Determine the (x, y) coordinate at the center of the cell enclosing the given text.  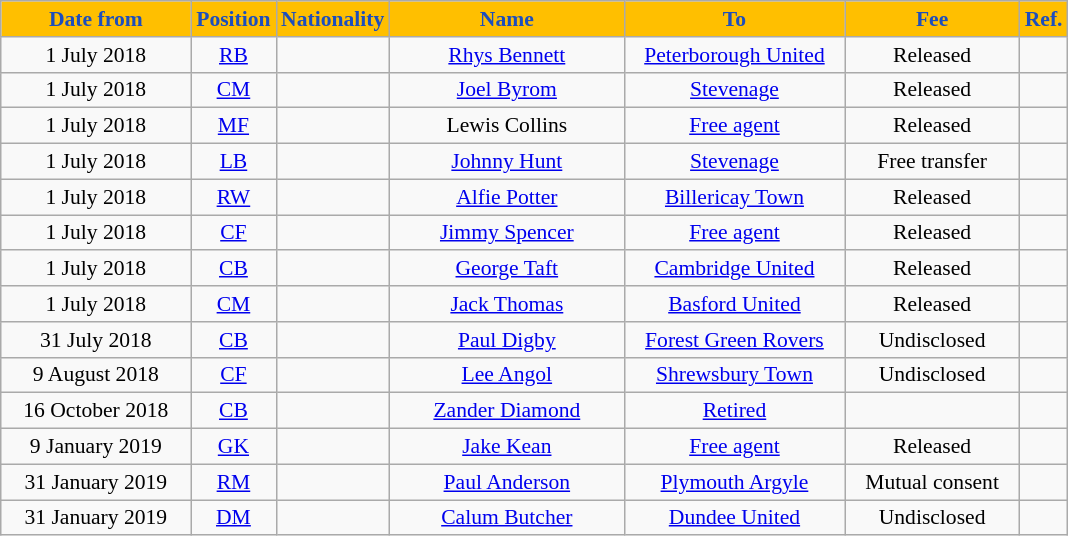
RB (234, 55)
Position (234, 19)
Paul Anderson (506, 482)
16 October 2018 (96, 411)
Billericay Town (734, 197)
Jake Kean (506, 447)
Cambridge United (734, 269)
GK (234, 447)
Free transfer (932, 162)
Rhys Bennett (506, 55)
Paul Digby (506, 340)
Joel Byrom (506, 90)
Mutual consent (932, 482)
Date from (96, 19)
Zander Diamond (506, 411)
Ref. (1044, 19)
RM (234, 482)
Shrewsbury Town (734, 375)
Name (506, 19)
Basford United (734, 304)
9 January 2019 (96, 447)
Jack Thomas (506, 304)
Peterborough United (734, 55)
Fee (932, 19)
MF (234, 126)
DM (234, 518)
RW (234, 197)
Johnny Hunt (506, 162)
Lewis Collins (506, 126)
LB (234, 162)
Nationality (332, 19)
Calum Butcher (506, 518)
Lee Angol (506, 375)
Jimmy Spencer (506, 233)
Alfie Potter (506, 197)
George Taft (506, 269)
9 August 2018 (96, 375)
Retired (734, 411)
Dundee United (734, 518)
Forest Green Rovers (734, 340)
To (734, 19)
Plymouth Argyle (734, 482)
31 July 2018 (96, 340)
